Capture the cell that displays the provided text and extract its [X, Y] central coordinate. 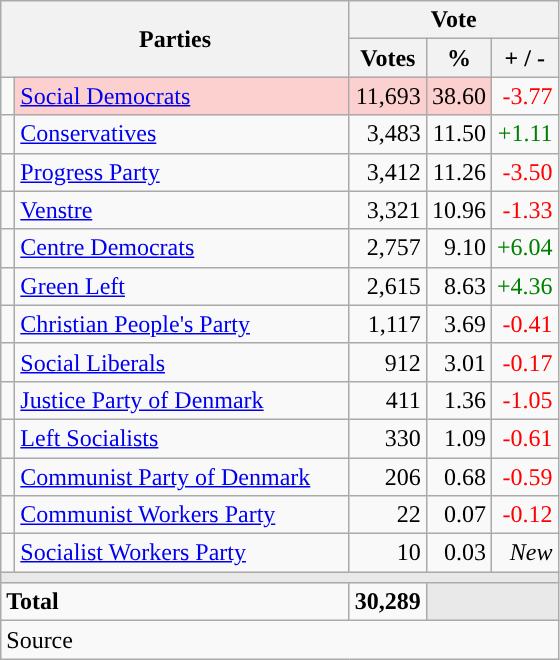
+1.11 [524, 134]
Source [280, 640]
Vote [454, 20]
Parties [176, 39]
8.63 [458, 286]
Centre Democrats [182, 248]
-0.17 [524, 362]
11,693 [388, 96]
330 [388, 438]
Conservatives [182, 134]
0.07 [458, 515]
Socialist Workers Party [182, 553]
-1.05 [524, 400]
1.09 [458, 438]
-0.59 [524, 477]
22 [388, 515]
1.36 [458, 400]
-0.12 [524, 515]
30,289 [388, 602]
Votes [388, 58]
Left Socialists [182, 438]
3.01 [458, 362]
-3.50 [524, 172]
% [458, 58]
38.60 [458, 96]
-0.61 [524, 438]
Progress Party [182, 172]
Social Democrats [182, 96]
3,412 [388, 172]
0.68 [458, 477]
2,615 [388, 286]
1,117 [388, 324]
11.50 [458, 134]
Green Left [182, 286]
912 [388, 362]
Christian People's Party [182, 324]
-1.33 [524, 210]
0.03 [458, 553]
New [524, 553]
+ / - [524, 58]
Justice Party of Denmark [182, 400]
Communist Workers Party [182, 515]
+4.36 [524, 286]
Communist Party of Denmark [182, 477]
206 [388, 477]
Total [176, 602]
3.69 [458, 324]
Venstre [182, 210]
411 [388, 400]
-3.77 [524, 96]
-0.41 [524, 324]
3,483 [388, 134]
2,757 [388, 248]
10.96 [458, 210]
+6.04 [524, 248]
Social Liberals [182, 362]
9.10 [458, 248]
3,321 [388, 210]
11.26 [458, 172]
10 [388, 553]
